Locate the cell with the specified text and output its [X, Y] center coordinate. 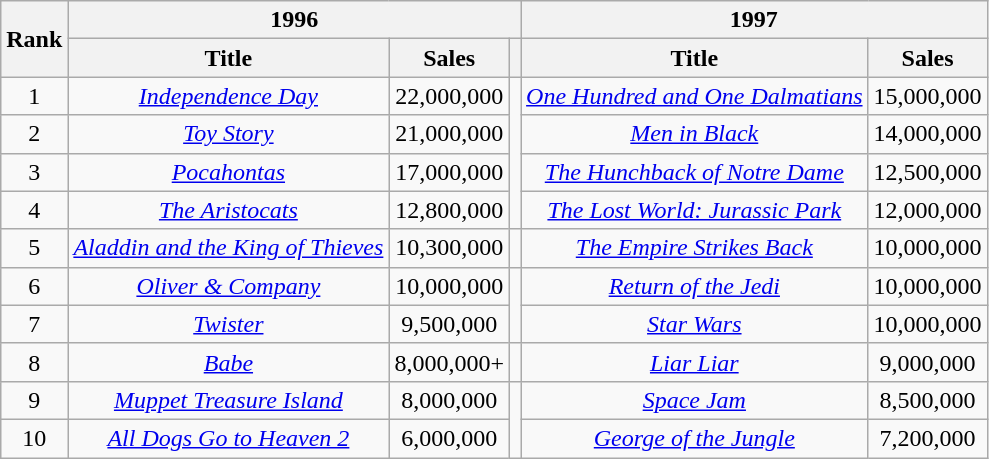
6 [34, 286]
All Dogs Go to Heaven 2 [228, 438]
1996 [294, 20]
9 [34, 400]
Independence Day [228, 96]
2 [34, 134]
Return of the Jedi [694, 286]
7 [34, 324]
Star Wars [694, 324]
Men in Black [694, 134]
5 [34, 248]
The Hunchback of Notre Dame [694, 172]
1997 [754, 20]
One Hundred and One Dalmatians [694, 96]
12,500,000 [928, 172]
Space Jam [694, 400]
12,800,000 [450, 210]
15,000,000 [928, 96]
Twister [228, 324]
21,000,000 [450, 134]
1 [34, 96]
7,200,000 [928, 438]
14,000,000 [928, 134]
12,000,000 [928, 210]
George of the Jungle [694, 438]
9,500,000 [450, 324]
8,500,000 [928, 400]
The Aristocats [228, 210]
17,000,000 [450, 172]
6,000,000 [450, 438]
10 [34, 438]
Pocahontas [228, 172]
8,000,000 [450, 400]
8,000,000+ [450, 362]
Liar Liar [694, 362]
8 [34, 362]
Rank [34, 39]
Muppet Treasure Island [228, 400]
The Lost World: Jurassic Park [694, 210]
22,000,000 [450, 96]
The Empire Strikes Back [694, 248]
9,000,000 [928, 362]
Toy Story [228, 134]
10,300,000 [450, 248]
Oliver & Company [228, 286]
3 [34, 172]
4 [34, 210]
Aladdin and the King of Thieves [228, 248]
Babe [228, 362]
